Return the (x, y) coordinate for the center point of the cell that contains the specified text.  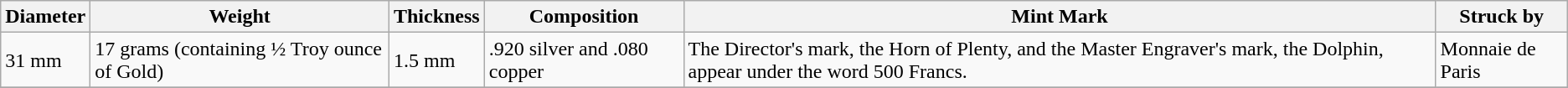
17 grams (containing ½ Troy ounce of Gold) (240, 60)
The Director's mark, the Horn of Plenty, and the Master Engraver's mark, the Dolphin, appear under the word 500 Francs. (1060, 60)
Diameter (45, 17)
Weight (240, 17)
Thickness (436, 17)
.920 silver and .080 copper (584, 60)
Monnaie de Paris (1501, 60)
Composition (584, 17)
1.5 mm (436, 60)
31 mm (45, 60)
Struck by (1501, 17)
Mint Mark (1060, 17)
